Search for the cell housing the specified text and yield its [X, Y] center coordinate. 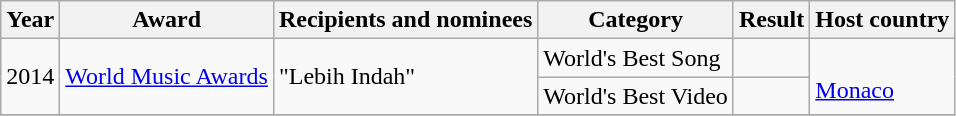
Recipients and nominees [405, 20]
"Lebih Indah" [405, 77]
Category [636, 20]
Year [30, 20]
Result [771, 20]
World Music Awards [167, 77]
2014 [30, 77]
World's Best Song [636, 58]
Award [167, 20]
Monaco [882, 77]
World's Best Video [636, 96]
Host country [882, 20]
